Provide the (X, Y) coordinate of the cell's center where the given text is located.  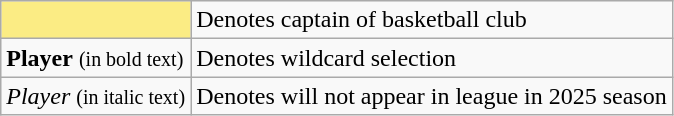
Denotes wildcard selection (432, 58)
Player (in bold text) (96, 58)
Denotes captain of basketball club (432, 20)
Denotes will not appear in league in 2025 season (432, 96)
Player (in italic text) (96, 96)
